Detect which cell encompasses the target text, then output its (x, y) center coordinate. 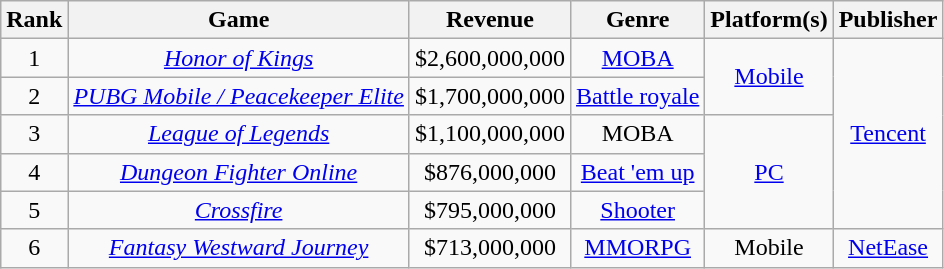
Publisher (888, 20)
Fantasy Westward Journey (239, 248)
$876,000,000 (490, 172)
$2,600,000,000 (490, 58)
Battle royale (637, 96)
League of Legends (239, 134)
5 (34, 210)
Shooter (637, 210)
2 (34, 96)
3 (34, 134)
Tencent (888, 134)
NetEase (888, 248)
Revenue (490, 20)
Honor of Kings (239, 58)
6 (34, 248)
PUBG Mobile / Peacekeeper Elite (239, 96)
1 (34, 58)
MMORPG (637, 248)
$1,100,000,000 (490, 134)
Rank (34, 20)
Game (239, 20)
Dungeon Fighter Online (239, 172)
Beat 'em up (637, 172)
4 (34, 172)
PC (769, 172)
$1,700,000,000 (490, 96)
Crossfire (239, 210)
Platform(s) (769, 20)
Genre (637, 20)
$795,000,000 (490, 210)
$713,000,000 (490, 248)
